Search for the cell housing the specified text and yield its [X, Y] center coordinate. 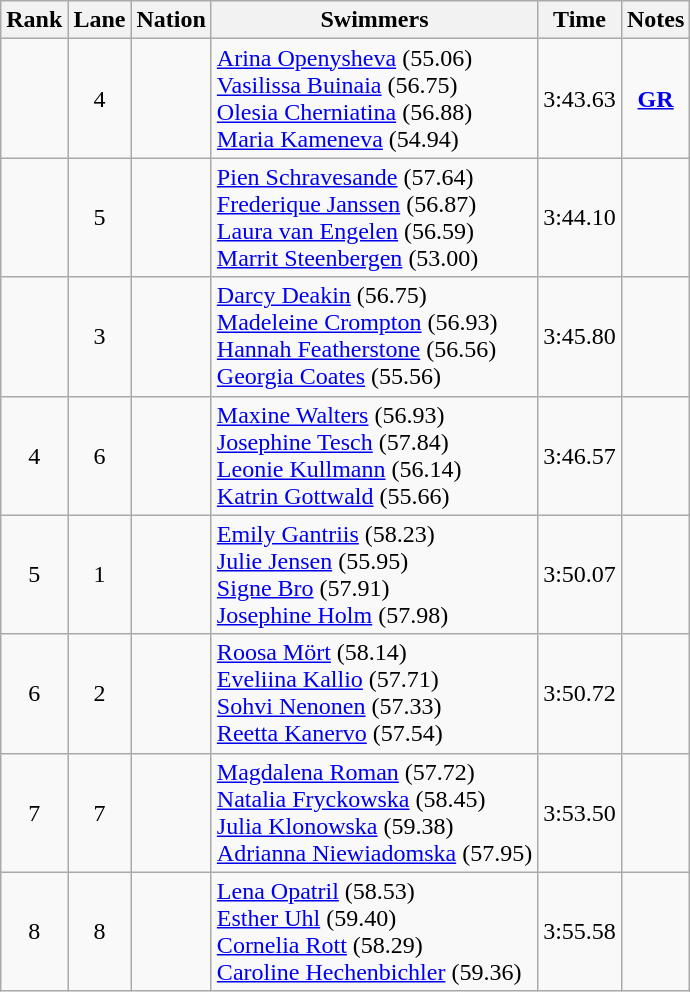
3 [100, 336]
2 [100, 694]
Notes [655, 20]
Arina Openysheva (55.06)Vasilissa Buinaia (56.75)Olesia Cherniatina (56.88)Maria Kameneva (54.94) [374, 98]
Nation [171, 20]
Rank [34, 20]
Lena Opatril (58.53)Esther Uhl (59.40)Cornelia Rott (58.29)Caroline Hechenbichler (59.36) [374, 932]
Swimmers [374, 20]
Emily Gantriis (58.23)Julie Jensen (55.95)Signe Bro (57.91)Josephine Holm (57.98) [374, 574]
Roosa Mört (58.14)Eveliina Kallio (57.71)Sohvi Nenonen (57.33)Reetta Kanervo (57.54) [374, 694]
3:50.72 [580, 694]
3:45.80 [580, 336]
Lane [100, 20]
3:53.50 [580, 812]
Time [580, 20]
3:44.10 [580, 218]
Pien Schravesande (57.64)Frederique Janssen (56.87)Laura van Engelen (56.59)Marrit Steenbergen (53.00) [374, 218]
Darcy Deakin (56.75)Madeleine Crompton (56.93)Hannah Featherstone (56.56)Georgia Coates (55.56) [374, 336]
3:55.58 [580, 932]
3:50.07 [580, 574]
3:43.63 [580, 98]
1 [100, 574]
Maxine Walters (56.93)Josephine Tesch (57.84)Leonie Kullmann (56.14)Katrin Gottwald (55.66) [374, 456]
3:46.57 [580, 456]
GR [655, 98]
Magdalena Roman (57.72)Natalia Fryckowska (58.45)Julia Klonowska (59.38)Adrianna Niewiadomska (57.95) [374, 812]
